For the text-containing cell, return its midpoint in [X, Y] coordinate format. 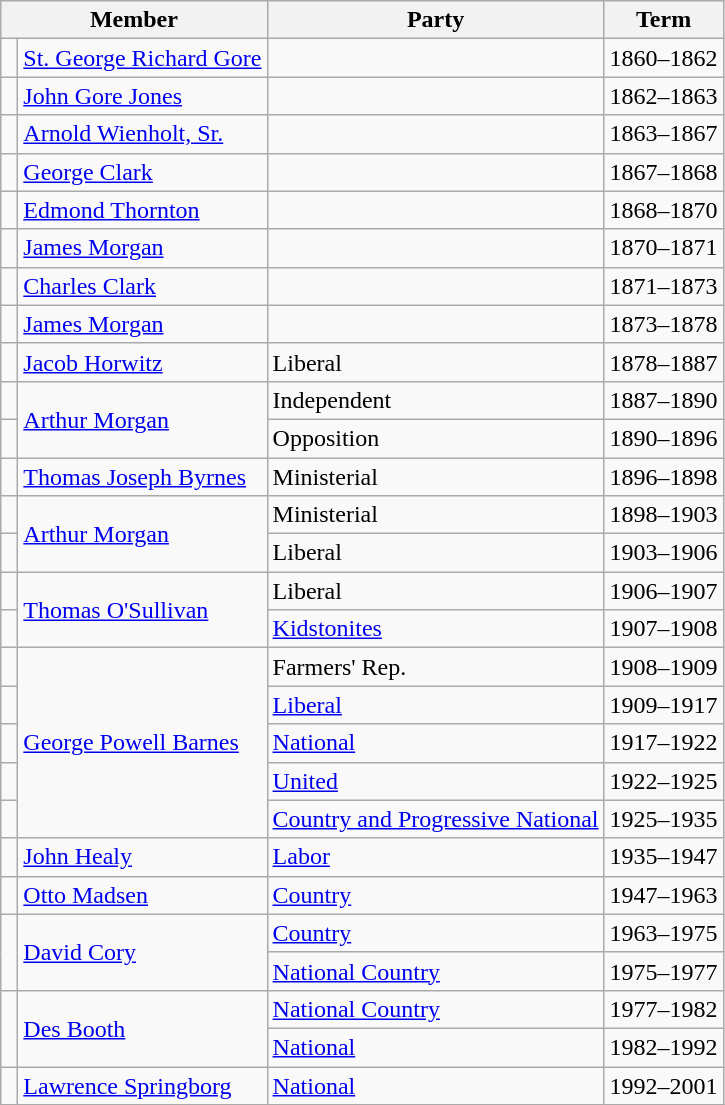
1867–1868 [664, 172]
Lawrence Springborg [142, 1085]
1890–1896 [664, 438]
Kidstonites [436, 629]
1907–1908 [664, 629]
1863–1867 [664, 134]
Edmond Thornton [142, 210]
Charles Clark [142, 286]
John Healy [142, 857]
1935–1947 [664, 857]
Jacob Horwitz [142, 362]
1992–2001 [664, 1085]
1903–1906 [664, 553]
1906–1907 [664, 591]
Labor [436, 857]
1975–1977 [664, 971]
St. George Richard Gore [142, 58]
George Powell Barnes [142, 743]
1963–1975 [664, 933]
Member [134, 20]
1862–1863 [664, 96]
Thomas Joseph Byrnes [142, 477]
David Cory [142, 952]
1947–1963 [664, 895]
1887–1890 [664, 400]
1873–1878 [664, 324]
1896–1898 [664, 477]
Thomas O'Sullivan [142, 610]
George Clark [142, 172]
Otto Madsen [142, 895]
1860–1862 [664, 58]
1871–1873 [664, 286]
Arnold Wienholt, Sr. [142, 134]
1982–1992 [664, 1047]
1898–1903 [664, 515]
1925–1935 [664, 819]
1908–1909 [664, 667]
1922–1925 [664, 781]
United [436, 781]
Opposition [436, 438]
Des Booth [142, 1028]
1909–1917 [664, 705]
Farmers' Rep. [436, 667]
1868–1870 [664, 210]
Party [436, 20]
Country and Progressive National [436, 819]
Term [664, 20]
John Gore Jones [142, 96]
Independent [436, 400]
1977–1982 [664, 1009]
1917–1922 [664, 743]
1878–1887 [664, 362]
1870–1871 [664, 248]
